Pinpoint the cell where the given text exists, returning its [x, y] midpoint coordinate. 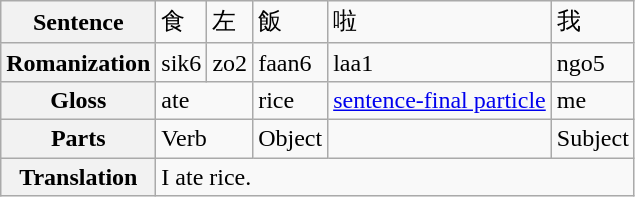
Subject [592, 138]
Gloss [78, 100]
ate [204, 100]
食 [182, 22]
rice [290, 100]
左 [230, 22]
ngo5 [592, 62]
Romanization [78, 62]
啦 [440, 22]
Object [290, 138]
zo2 [230, 62]
Translation [78, 177]
laa1 [440, 62]
Sentence [78, 22]
sentence-final particle [440, 100]
faan6 [290, 62]
我 [592, 22]
I ate rice. [396, 177]
me [592, 100]
sik6 [182, 62]
Verb [204, 138]
Parts [78, 138]
飯 [290, 22]
